Extract the (x, y) coordinate from the center of the cell holding the provided text.  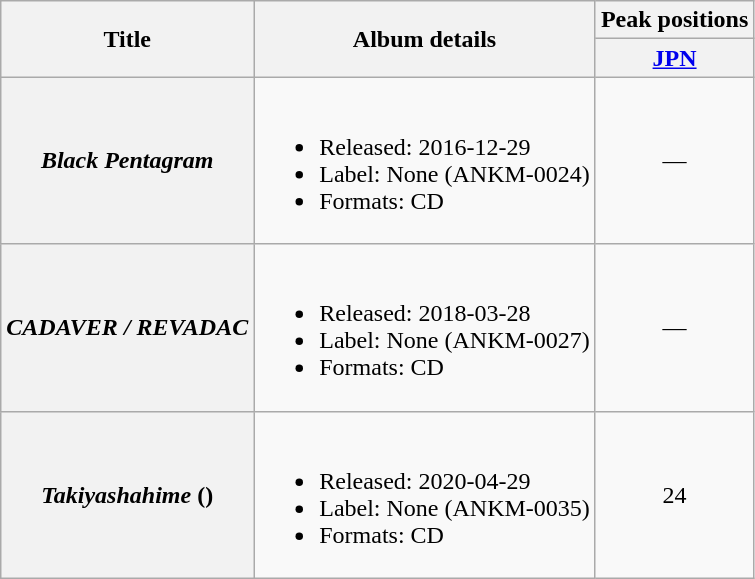
Released: 2018-03-28Label: None (ANKM-0027)Formats: CD (425, 328)
Takiyashahime () (128, 494)
Released: 2016-12-29Label: None (ANKM-0024)Formats: CD (425, 160)
Album details (425, 39)
Black Pentagram (128, 160)
Peak positions (674, 20)
JPN (674, 58)
24 (674, 494)
Title (128, 39)
Released: 2020-04-29Label: None (ANKM-0035)Formats: CD (425, 494)
CADAVER / REVADAC (128, 328)
